Detect which cell encompasses the target text, then output its (x, y) center coordinate. 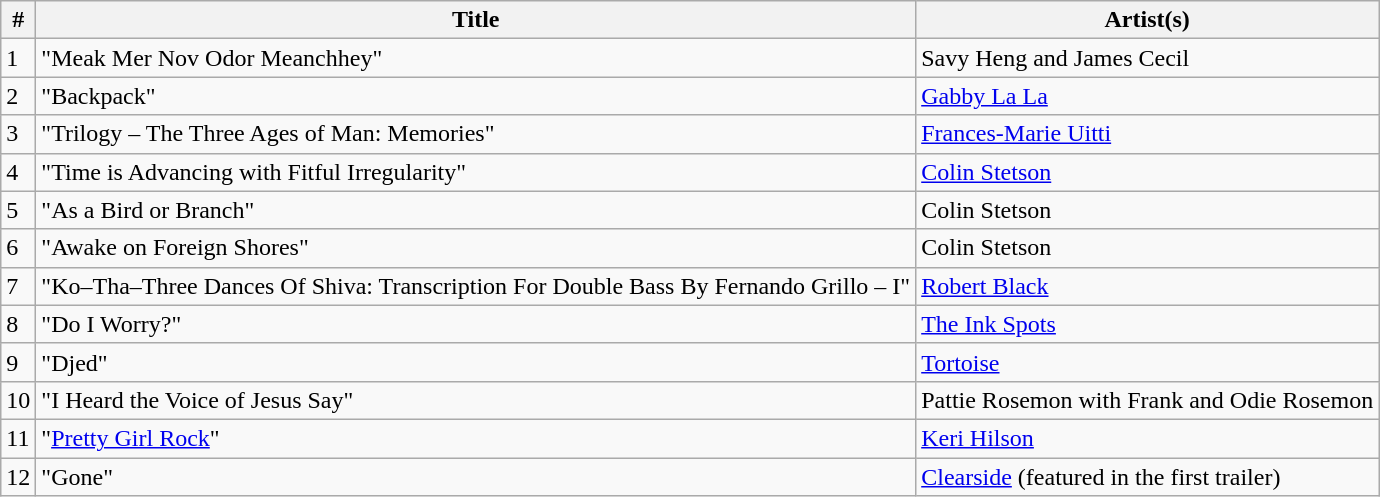
"Gone" (476, 477)
"Time is Advancing with Fitful Irregularity" (476, 172)
Artist(s) (1148, 20)
# (18, 20)
"Awake on Foreign Shores" (476, 248)
10 (18, 400)
2 (18, 96)
6 (18, 248)
"I Heard the Voice of Jesus Say" (476, 400)
8 (18, 324)
1 (18, 58)
Pattie Rosemon with Frank and Odie Rosemon (1148, 400)
"Djed" (476, 362)
Title (476, 20)
"Do I Worry?" (476, 324)
"As a Bird or Branch" (476, 210)
Frances-Marie Uitti (1148, 134)
Robert Black (1148, 286)
5 (18, 210)
4 (18, 172)
3 (18, 134)
9 (18, 362)
Clearside (featured in the first trailer) (1148, 477)
Gabby La La (1148, 96)
Keri Hilson (1148, 438)
Tortoise (1148, 362)
12 (18, 477)
Savy Heng and James Cecil (1148, 58)
7 (18, 286)
11 (18, 438)
"Meak Mer Nov Odor Meanchhey" (476, 58)
"Trilogy – The Three Ages of Man: Memories" (476, 134)
The Ink Spots (1148, 324)
"Backpack" (476, 96)
"Ko–Tha–Three Dances Of Shiva: Transcription For Double Bass By Fernando Grillo – I" (476, 286)
"Pretty Girl Rock" (476, 438)
